Scan for the cell matching the given text and deliver its (x, y) coordinate at center. 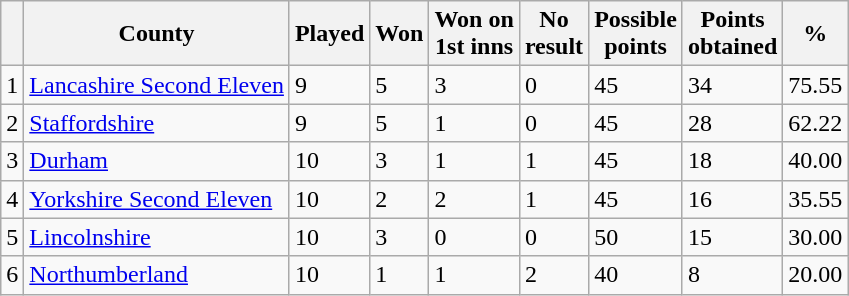
20.00 (816, 275)
Yorkshire Second Eleven (157, 199)
Possiblepoints (636, 34)
Noresult (554, 34)
28 (732, 123)
16 (732, 199)
Staffordshire (157, 123)
Durham (157, 161)
Lancashire Second Eleven (157, 85)
35.55 (816, 199)
15 (732, 237)
6 (12, 275)
40.00 (816, 161)
40 (636, 275)
75.55 (816, 85)
County (157, 34)
50 (636, 237)
30.00 (816, 237)
8 (732, 275)
% (816, 34)
4 (12, 199)
Played (329, 34)
Won on1st inns (474, 34)
Won (400, 34)
34 (732, 85)
Lincolnshire (157, 237)
Pointsobtained (732, 34)
18 (732, 161)
62.22 (816, 123)
Northumberland (157, 275)
